Extract the [X, Y] coordinate from the center of the cell holding the provided text.  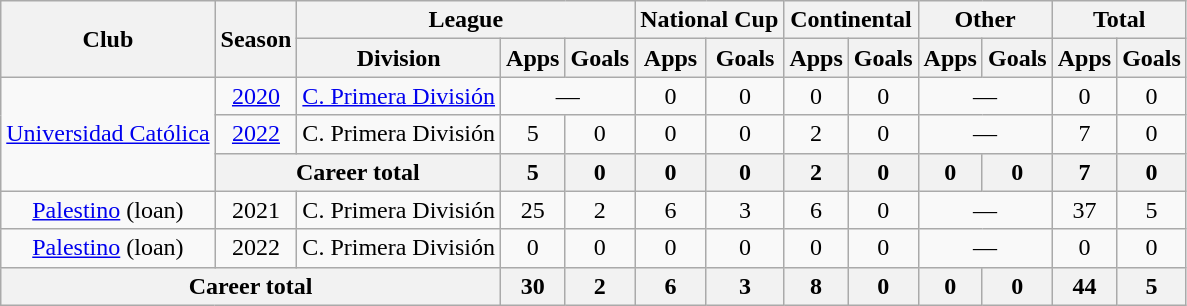
National Cup [710, 20]
2021 [256, 210]
44 [1084, 286]
8 [816, 286]
30 [533, 286]
37 [1084, 210]
Club [108, 39]
League [466, 20]
2020 [256, 96]
Total [1119, 20]
Universidad Católica [108, 134]
Season [256, 39]
Division [399, 58]
25 [533, 210]
Continental [851, 20]
Other [985, 20]
